Extract the [x, y] coordinate from the center of the cell holding the provided text.  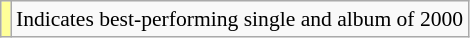
Indicates best-performing single and album of 2000 [240, 19]
